Find where the given text appears and provide that cell's center as (x, y) coordinate. 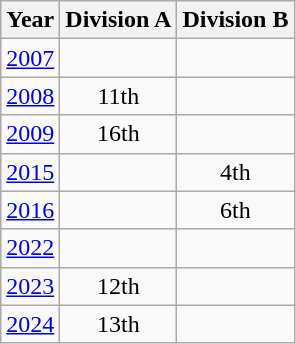
2008 (30, 96)
2007 (30, 58)
2024 (30, 324)
2015 (30, 172)
Year (30, 20)
13th (118, 324)
2023 (30, 286)
6th (236, 210)
2009 (30, 134)
2022 (30, 248)
16th (118, 134)
11th (118, 96)
Division A (118, 20)
2016 (30, 210)
4th (236, 172)
12th (118, 286)
Division B (236, 20)
